Search for the cell housing the specified text and yield its (x, y) center coordinate. 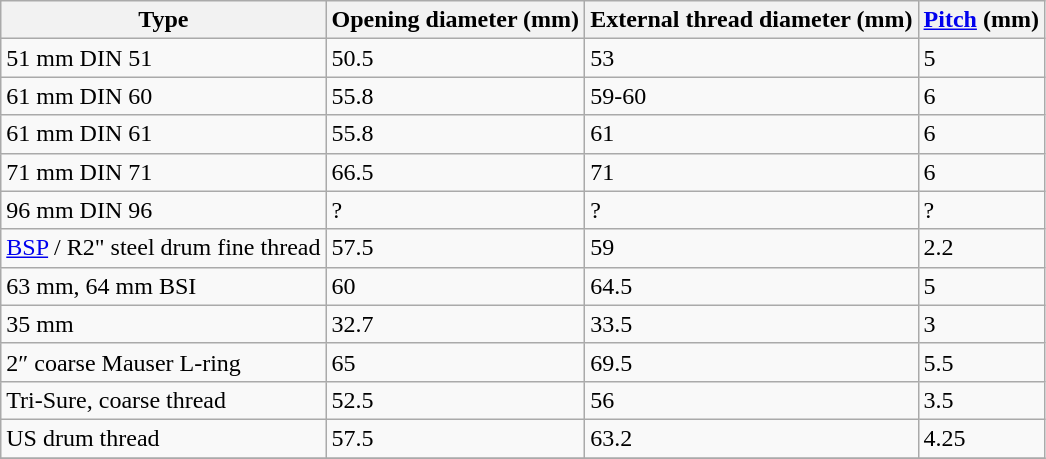
50.5 (456, 58)
2″ coarse Mauser L-ring (164, 362)
59-60 (752, 96)
32.7 (456, 324)
61 mm DIN 60 (164, 96)
4.25 (981, 438)
96 mm DIN 96 (164, 210)
2.2 (981, 248)
71 (752, 172)
US drum thread (164, 438)
33.5 (752, 324)
63.2 (752, 438)
56 (752, 400)
35 mm (164, 324)
3.5 (981, 400)
52.5 (456, 400)
60 (456, 286)
Type (164, 20)
64.5 (752, 286)
59 (752, 248)
66.5 (456, 172)
53 (752, 58)
Pitch (mm) (981, 20)
5.5 (981, 362)
3 (981, 324)
63 mm, 64 mm BSI (164, 286)
71 mm DIN 71 (164, 172)
Tri-Sure, coarse thread (164, 400)
65 (456, 362)
51 mm DIN 51 (164, 58)
61 mm DIN 61 (164, 134)
External thread diameter (mm) (752, 20)
BSP / R2" steel drum fine thread (164, 248)
69.5 (752, 362)
61 (752, 134)
Opening diameter (mm) (456, 20)
